Find where the given text appears and provide that cell's center as [X, Y] coordinate. 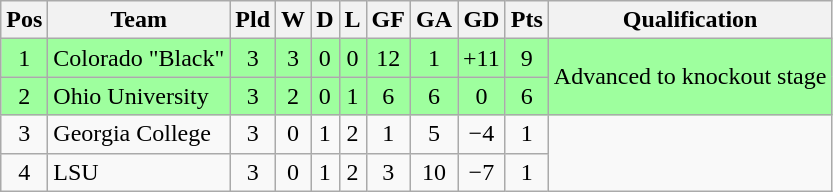
Pld [253, 20]
Pos [24, 20]
D [325, 20]
−4 [482, 134]
LSU [139, 172]
Pts [526, 20]
L [352, 20]
9 [526, 58]
12 [388, 58]
−7 [482, 172]
+11 [482, 58]
4 [24, 172]
Team [139, 20]
GD [482, 20]
Ohio University [139, 96]
5 [434, 134]
GF [388, 20]
W [294, 20]
Advanced to knockout stage [690, 77]
Georgia College [139, 134]
Colorado "Black" [139, 58]
GA [434, 20]
10 [434, 172]
Qualification [690, 20]
